Identify which cell holds the provided text, then report its (X, Y) central coordinate. 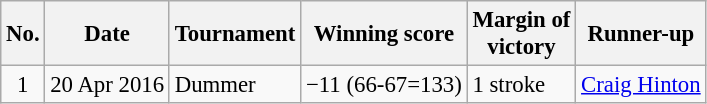
Margin ofvictory (522, 34)
1 stroke (522, 85)
Craig Hinton (641, 85)
No. (23, 34)
Runner-up (641, 34)
Date (107, 34)
Tournament (234, 34)
−11 (66-67=133) (384, 85)
20 Apr 2016 (107, 85)
1 (23, 85)
Dummer (234, 85)
Winning score (384, 34)
